Detect which cell encompasses the target text, then output its [X, Y] center coordinate. 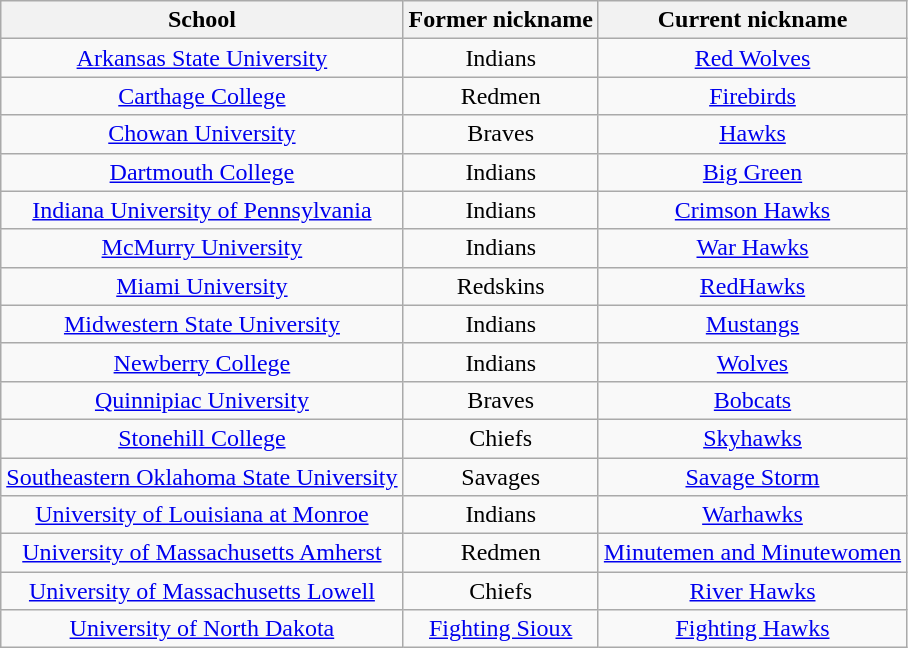
Crimson Hawks [752, 210]
Firebirds [752, 96]
Savage Storm [752, 477]
McMurry University [202, 248]
Miami University [202, 286]
University of North Dakota [202, 629]
University of Louisiana at Monroe [202, 515]
Fighting Hawks [752, 629]
Stonehill College [202, 438]
Chowan University [202, 134]
Arkansas State University [202, 58]
Hawks [752, 134]
Quinnipiac University [202, 400]
Former nickname [500, 20]
Bobcats [752, 400]
Mustangs [752, 324]
Indiana University of Pennsylvania [202, 210]
Newberry College [202, 362]
Savages [500, 477]
Minutemen and Minutewomen [752, 553]
War Hawks [752, 248]
River Hawks [752, 591]
Warhawks [752, 515]
Wolves [752, 362]
School [202, 20]
RedHawks [752, 286]
University of Massachusetts Lowell [202, 591]
Skyhawks [752, 438]
Dartmouth College [202, 172]
Southeastern Oklahoma State University [202, 477]
Current nickname [752, 20]
University of Massachusetts Amherst [202, 553]
Red Wolves [752, 58]
Carthage College [202, 96]
Big Green [752, 172]
Midwestern State University [202, 324]
Fighting Sioux [500, 629]
Redskins [500, 286]
